Extract the [x, y] coordinate from the center of the cell holding the provided text.  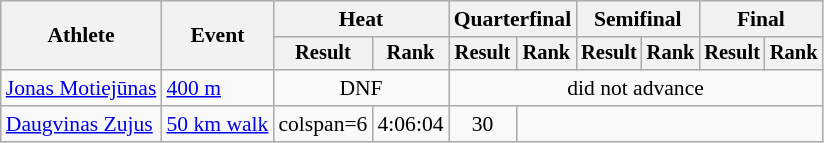
Quarterfinal [513, 19]
DNF [360, 88]
Daugvinas Zujus [82, 124]
Jonas Motiejūnas [82, 88]
did not advance [636, 88]
Heat [360, 19]
30 [483, 124]
50 km walk [217, 124]
Final [760, 19]
400 m [217, 88]
Event [217, 36]
Athlete [82, 36]
4:06:04 [410, 124]
colspan=6 [322, 124]
Semifinal [638, 19]
